Capture the cell that displays the provided text and extract its (x, y) central coordinate. 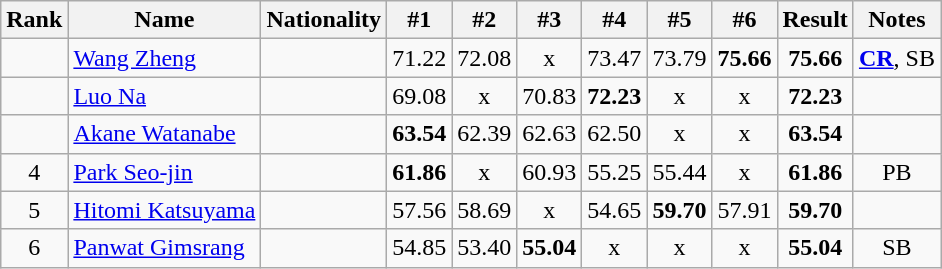
Name (164, 20)
Rank (34, 20)
#6 (744, 20)
5 (34, 210)
Akane Watanabe (164, 134)
Panwat Gimsrang (164, 248)
70.83 (550, 96)
Notes (896, 20)
53.40 (484, 248)
54.85 (420, 248)
#1 (420, 20)
Result (815, 20)
CR, SB (896, 58)
Luo Na (164, 96)
62.63 (550, 134)
Nationality (324, 20)
PB (896, 172)
73.47 (614, 58)
73.79 (680, 58)
#5 (680, 20)
62.50 (614, 134)
58.69 (484, 210)
62.39 (484, 134)
Park Seo-jin (164, 172)
#2 (484, 20)
72.08 (484, 58)
SB (896, 248)
6 (34, 248)
54.65 (614, 210)
#3 (550, 20)
55.25 (614, 172)
Wang Zheng (164, 58)
4 (34, 172)
69.08 (420, 96)
#4 (614, 20)
57.56 (420, 210)
57.91 (744, 210)
Hitomi Katsuyama (164, 210)
71.22 (420, 58)
60.93 (550, 172)
55.44 (680, 172)
